Return [X, Y] of the center of cell containing provided text 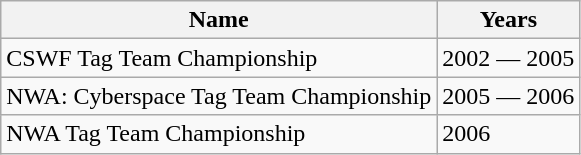
2002 — 2005 [508, 58]
2006 [508, 134]
NWA Tag Team Championship [219, 134]
Name [219, 20]
2005 — 2006 [508, 96]
CSWF Tag Team Championship [219, 58]
NWA: Cyberspace Tag Team Championship [219, 96]
Years [508, 20]
